Return the (x, y) coordinate for the center point of the cell that contains the specified text.  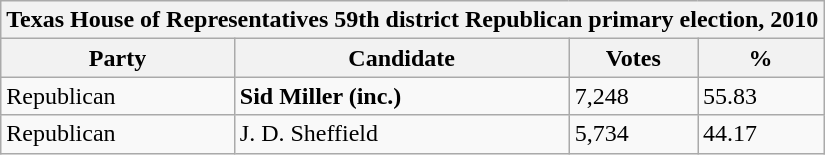
J. D. Sheffield (402, 134)
Candidate (402, 58)
44.17 (761, 134)
Votes (633, 58)
5,734 (633, 134)
Party (118, 58)
Sid Miller (inc.) (402, 96)
7,248 (633, 96)
Texas House of Representatives 59th district Republican primary election, 2010 (412, 20)
55.83 (761, 96)
% (761, 58)
